Extract the [X, Y] coordinate from the center of the cell holding the provided text.  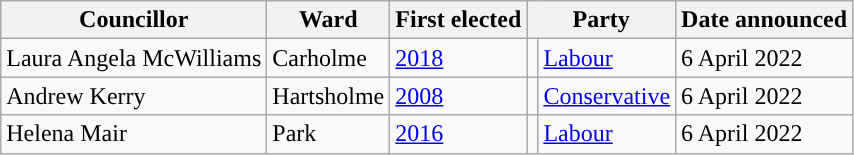
Ward [328, 20]
Laura Angela McWilliams [134, 58]
Helena Mair [134, 134]
Date announced [764, 20]
Hartsholme [328, 96]
2018 [458, 58]
First elected [458, 20]
2016 [458, 134]
Party [602, 20]
Park [328, 134]
2008 [458, 96]
Councillor [134, 20]
Conservative [607, 96]
Andrew Kerry [134, 96]
Carholme [328, 58]
